Determine the [x, y] coordinate at the center of the cell enclosing the given text.  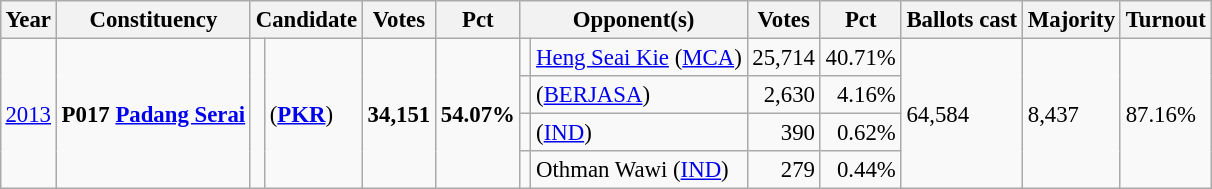
2013 [28, 113]
Othman Wawi (IND) [639, 170]
87.16% [1166, 113]
2,630 [784, 95]
Candidate [306, 20]
4.16% [860, 95]
Constituency [153, 20]
390 [784, 133]
P017 Padang Serai [153, 113]
Heng Seai Kie (MCA) [639, 57]
64,584 [962, 113]
40.71% [860, 57]
Opponent(s) [634, 20]
Majority [1071, 20]
34,151 [398, 113]
Year [28, 20]
(IND) [639, 133]
54.07% [478, 113]
(BERJASA) [639, 95]
25,714 [784, 57]
0.44% [860, 170]
Turnout [1166, 20]
8,437 [1071, 113]
0.62% [860, 133]
(PKR) [313, 113]
Ballots cast [962, 20]
279 [784, 170]
